Detect which cell encompasses the target text, then output its (X, Y) center coordinate. 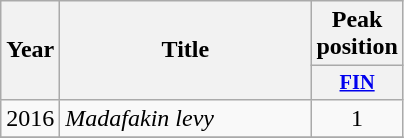
1 (357, 118)
Peak position (357, 34)
FIN (357, 83)
2016 (30, 118)
Madafakin levy (186, 118)
Year (30, 50)
Title (186, 50)
